Provide the [x, y] coordinate of the cell's center where the given text is located.  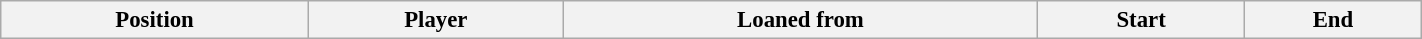
Position [155, 20]
End [1334, 20]
Loaned from [800, 20]
Player [436, 20]
Start [1142, 20]
